Search for the cell housing the specified text and yield its [X, Y] center coordinate. 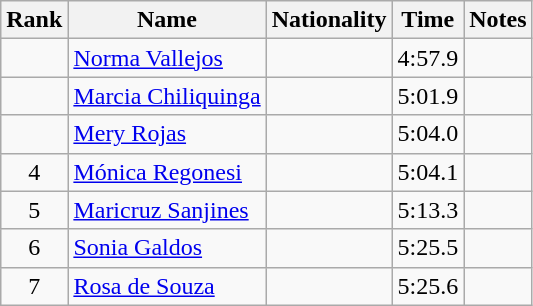
6 [34, 248]
7 [34, 286]
Marcia Chiliquinga [167, 96]
Mery Rojas [167, 134]
Sonia Galdos [167, 248]
Time [428, 20]
Maricruz Sanjines [167, 210]
4 [34, 172]
5:13.3 [428, 210]
Mónica Regonesi [167, 172]
Norma Vallejos [167, 58]
5:04.0 [428, 134]
5:04.1 [428, 172]
5:25.5 [428, 248]
Notes [498, 20]
5 [34, 210]
Name [167, 20]
Nationality [329, 20]
4:57.9 [428, 58]
5:01.9 [428, 96]
Rosa de Souza [167, 286]
5:25.6 [428, 286]
Rank [34, 20]
